Capture the cell that displays the provided text and extract its (x, y) central coordinate. 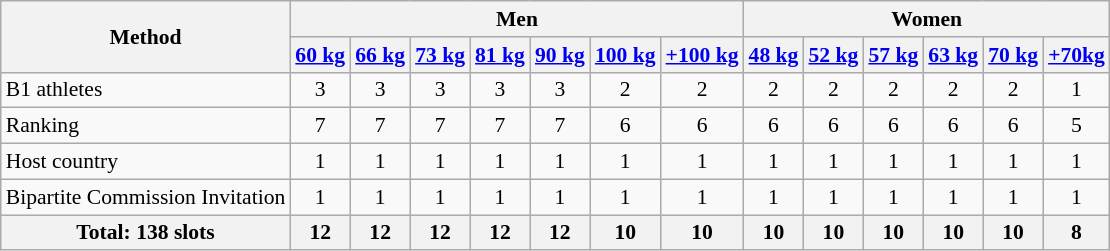
Bipartite Commission Invitation (146, 197)
60 kg (320, 55)
100 kg (626, 55)
52 kg (833, 55)
5 (1076, 126)
Method (146, 36)
73 kg (440, 55)
Ranking (146, 126)
70 kg (1013, 55)
66 kg (380, 55)
Women (927, 19)
Total: 138 slots (146, 233)
Host country (146, 162)
57 kg (893, 55)
48 kg (774, 55)
63 kg (953, 55)
90 kg (560, 55)
Men (516, 19)
8 (1076, 233)
81 kg (500, 55)
+100 kg (702, 55)
+70kg (1076, 55)
B1 athletes (146, 90)
